Capture the cell that displays the provided text and extract its [x, y] central coordinate. 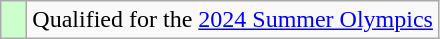
Qualified for the 2024 Summer Olympics [233, 20]
